Find where the given text appears and provide that cell's center as [x, y] coordinate. 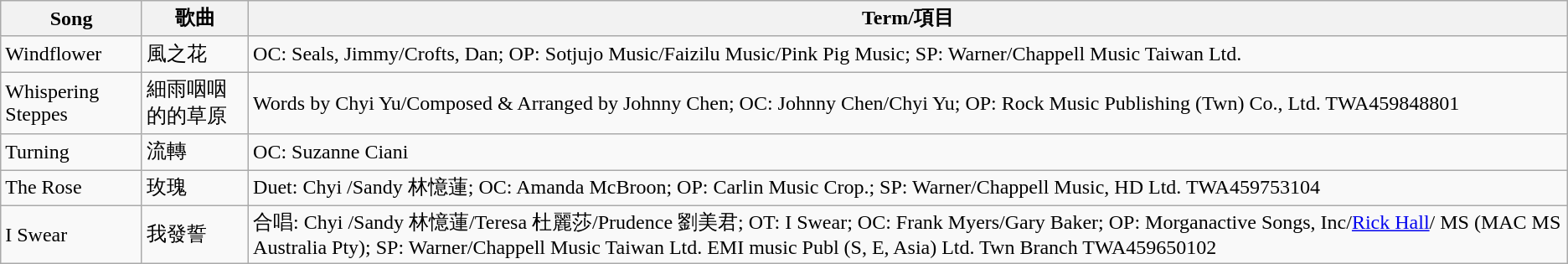
我發誓 [194, 235]
Words by Chyi Yu/Composed & Arranged by Johnny Chen; OC: Johnny Chen/Chyi Yu; OP: Rock Music Publishing (Twn) Co., Ltd. TWA459848801 [908, 103]
Song [72, 18]
OC: Seals, Jimmy/Crofts, Dan; OP: Sotjujo Music/Faizilu Music/Pink Pig Music; SP: Warner/Chappell Music Taiwan Ltd. [908, 54]
歌曲 [194, 18]
Duet: Chyi /Sandy 林憶蓮; OC: Amanda McBroon; OP: Carlin Music Crop.; SP: Warner/Chappell Music, HD Ltd. TWA459753104 [908, 188]
細雨咽咽的的草原 [194, 103]
流轉 [194, 153]
風之花 [194, 54]
Term/項目 [908, 18]
Windflower [72, 54]
OC: Suzanne Ciani [908, 153]
The Rose [72, 188]
I Swear [72, 235]
玫瑰 [194, 188]
Turning [72, 153]
Whispering Steppes [72, 103]
